From the cell containing the given text, extract its center point as [X, Y] coordinate. 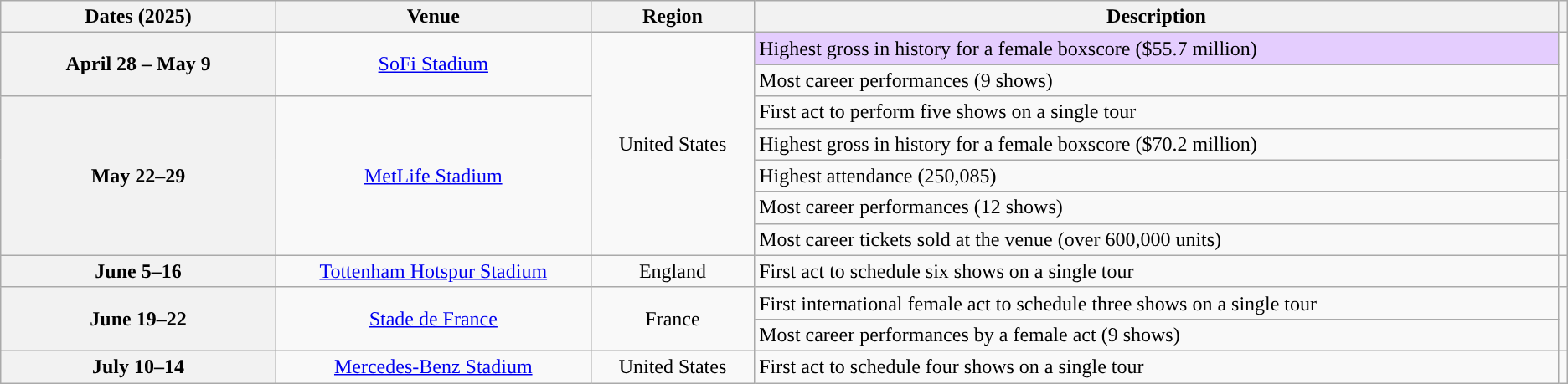
Region [672, 17]
MetLife Stadium [433, 176]
First international female act to schedule three shows on a single tour [1157, 303]
Description [1157, 17]
Stade de France [433, 319]
Highest attendance (250,085) [1157, 176]
First act to perform five shows on a single tour [1157, 112]
Most career tickets sold at the venue (over 600,000 units) [1157, 239]
May 22–29 [139, 176]
Most career performances by a female act (9 shows) [1157, 335]
Most career performances (9 shows) [1157, 80]
SoFi Stadium [433, 64]
Highest gross in history for a female boxscore ($55.7 million) [1157, 49]
England [672, 271]
April 28 – May 9 [139, 64]
First act to schedule six shows on a single tour [1157, 271]
France [672, 319]
First act to schedule four shows on a single tour [1157, 366]
Venue [433, 17]
June 19–22 [139, 319]
Highest gross in history for a female boxscore ($70.2 million) [1157, 144]
Mercedes-Benz Stadium [433, 366]
July 10–14 [139, 366]
Tottenham Hotspur Stadium [433, 271]
Most career performances (12 shows) [1157, 207]
June 5–16 [139, 271]
Dates (2025) [139, 17]
